Return (x, y) of the center of cell containing provided text 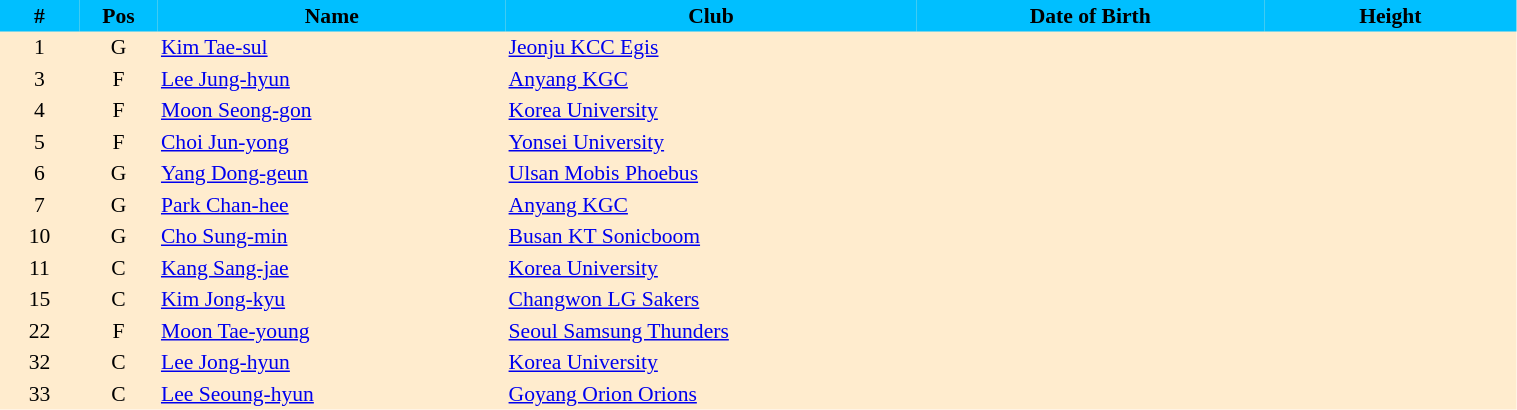
Pos (118, 16)
Kang Sang-jae (332, 268)
1 (40, 48)
Height (1390, 16)
Date of Birth (1090, 16)
6 (40, 174)
Cho Sung-min (332, 236)
Yang Dong-geun (332, 174)
Club (712, 16)
32 (40, 362)
Kim Jong-kyu (332, 300)
Kim Tae-sul (332, 48)
Lee Seoung-hyun (332, 394)
Park Chan-hee (332, 205)
15 (40, 300)
# (40, 16)
7 (40, 205)
Choi Jun-yong (332, 142)
Moon Seong-gon (332, 110)
Yonsei University (712, 142)
Goyang Orion Orions (712, 394)
Lee Jong-hyun (332, 362)
Seoul Samsung Thunders (712, 331)
22 (40, 331)
Ulsan Mobis Phoebus (712, 174)
10 (40, 236)
4 (40, 110)
Busan KT Sonicboom (712, 236)
33 (40, 394)
Moon Tae-young (332, 331)
Name (332, 16)
11 (40, 268)
Jeonju KCC Egis (712, 48)
Changwon LG Sakers (712, 300)
Lee Jung-hyun (332, 79)
3 (40, 79)
5 (40, 142)
